Find where the given text appears and provide that cell's center as [x, y] coordinate. 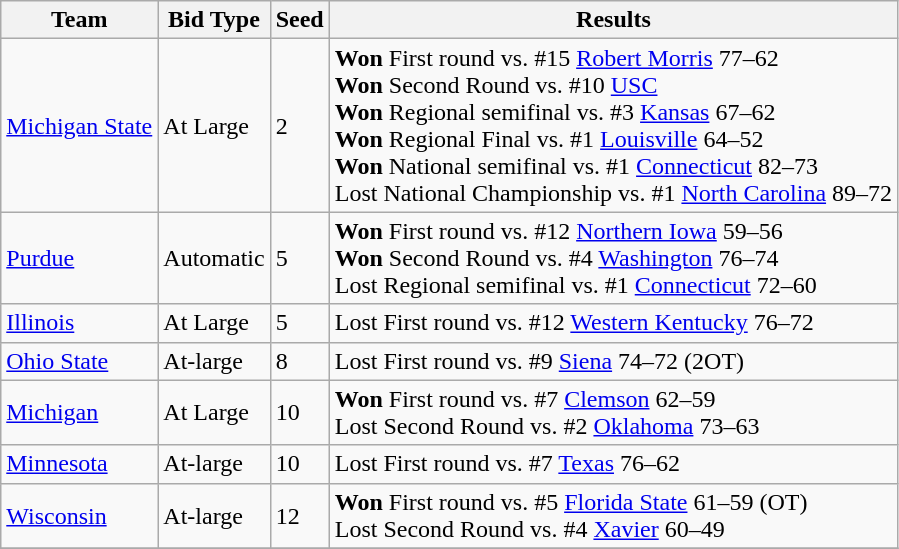
8 [300, 361]
Wisconsin [80, 516]
Won First round vs. #5 Florida State 61–59 (OT)Lost Second Round vs. #4 Xavier 60–49 [613, 516]
Results [613, 20]
Lost First round vs. #9 Siena 74–72 (2OT) [613, 361]
Lost First round vs. #7 Texas 76–62 [613, 464]
Purdue [80, 258]
2 [300, 126]
Lost First round vs. #12 Western Kentucky 76–72 [613, 323]
Illinois [80, 323]
12 [300, 516]
Automatic [214, 258]
Seed [300, 20]
Won First round vs. #7 Clemson 62–59Lost Second Round vs. #2 Oklahoma 73–63 [613, 412]
Ohio State [80, 361]
Minnesota [80, 464]
Team [80, 20]
Won First round vs. #12 Northern Iowa 59–56Won Second Round vs. #4 Washington 76–74Lost Regional semifinal vs. #1 Connecticut 72–60 [613, 258]
Michigan [80, 412]
Bid Type [214, 20]
Michigan State [80, 126]
